From the cell containing the given text, extract its center point as [x, y] coordinate. 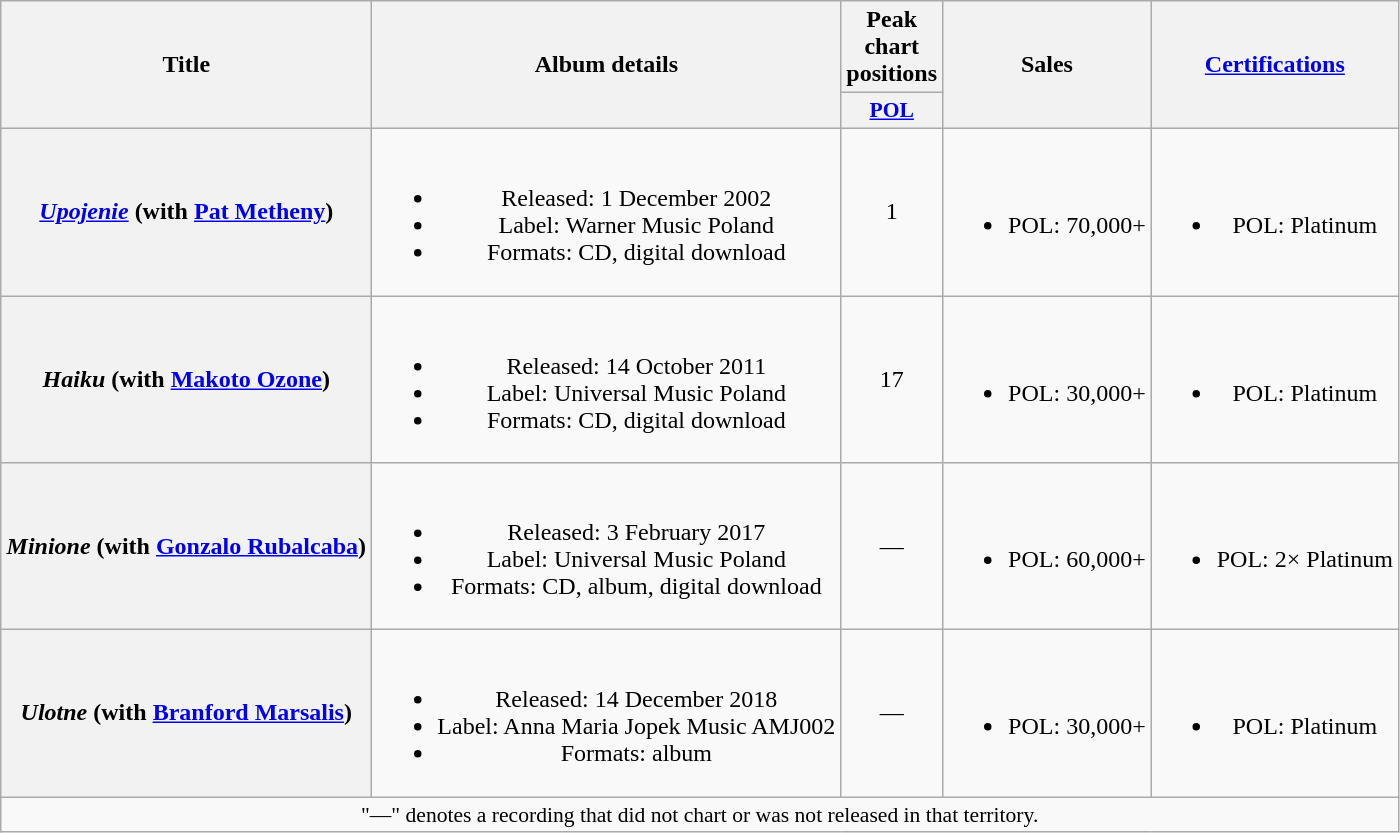
Title [186, 65]
17 [892, 380]
Released: 1 December 2002Label: Warner Music PolandFormats: CD, digital download [606, 212]
1 [892, 212]
POL: 60,000+ [1048, 546]
POL [892, 111]
POL: 70,000+ [1048, 212]
Peak chart positions [892, 47]
POL: 2× Platinum [1274, 546]
Upojenie (with Pat Metheny) [186, 212]
Haiku (with Makoto Ozone) [186, 380]
Minione (with Gonzalo Rubalcaba) [186, 546]
"—" denotes a recording that did not chart or was not released in that territory. [700, 815]
Sales [1048, 65]
Ulotne (with Branford Marsalis) [186, 714]
Released: 3 February 2017Label: Universal Music PolandFormats: CD, album, digital download [606, 546]
Released: 14 December 2018Label: Anna Maria Jopek Music AMJ002Formats: album [606, 714]
Album details [606, 65]
Released: 14 October 2011Label: Universal Music PolandFormats: CD, digital download [606, 380]
Certifications [1274, 65]
